Pinpoint the cell where the given text exists, returning its [X, Y] midpoint coordinate. 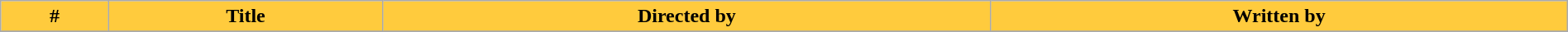
Title [246, 16]
Written by [1279, 16]
# [55, 16]
Directed by [686, 16]
